Search for the cell housing the specified text and yield its (X, Y) center coordinate. 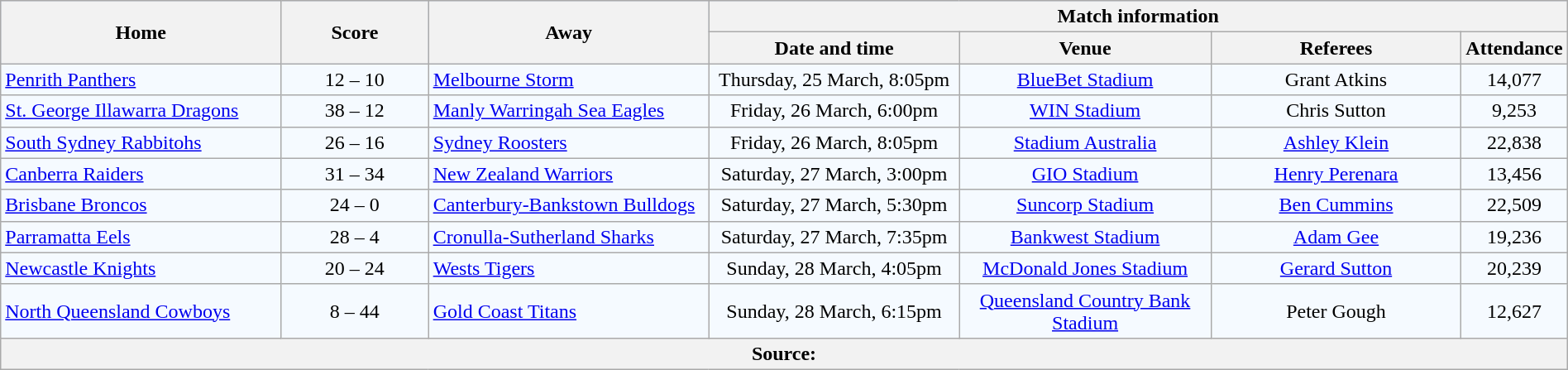
Referees (1336, 48)
8 – 44 (356, 311)
38 – 12 (356, 111)
Newcastle Knights (141, 268)
19,236 (1514, 237)
GIO Stadium (1085, 174)
12 – 10 (356, 79)
Sunday, 28 March, 4:05pm (834, 268)
Source: (784, 353)
Wests Tigers (569, 268)
WIN Stadium (1085, 111)
Stadium Australia (1085, 142)
Attendance (1514, 48)
Penrith Panthers (141, 79)
Henry Perenara (1336, 174)
Cronulla-Sutherland Sharks (569, 237)
Brisbane Broncos (141, 205)
26 – 16 (356, 142)
14,077 (1514, 79)
Ben Cummins (1336, 205)
Bankwest Stadium (1085, 237)
Friday, 26 March, 6:00pm (834, 111)
Gerard Sutton (1336, 268)
Venue (1085, 48)
Ashley Klein (1336, 142)
20,239 (1514, 268)
Adam Gee (1336, 237)
Gold Coast Titans (569, 311)
22,509 (1514, 205)
Melbourne Storm (569, 79)
St. George Illawarra Dragons (141, 111)
Saturday, 27 March, 7:35pm (834, 237)
North Queensland Cowboys (141, 311)
Chris Sutton (1336, 111)
Away (569, 32)
New Zealand Warriors (569, 174)
Canterbury-Bankstown Bulldogs (569, 205)
22,838 (1514, 142)
9,253 (1514, 111)
Friday, 26 March, 8:05pm (834, 142)
Parramatta Eels (141, 237)
Canberra Raiders (141, 174)
Home (141, 32)
Date and time (834, 48)
Sunday, 28 March, 6:15pm (834, 311)
Saturday, 27 March, 3:00pm (834, 174)
20 – 24 (356, 268)
28 – 4 (356, 237)
Match information (1138, 17)
31 – 34 (356, 174)
Thursday, 25 March, 8:05pm (834, 79)
Grant Atkins (1336, 79)
Sydney Roosters (569, 142)
Manly Warringah Sea Eagles (569, 111)
McDonald Jones Stadium (1085, 268)
Peter Gough (1336, 311)
BlueBet Stadium (1085, 79)
12,627 (1514, 311)
South Sydney Rabbitohs (141, 142)
24 – 0 (356, 205)
Saturday, 27 March, 5:30pm (834, 205)
Score (356, 32)
13,456 (1514, 174)
Suncorp Stadium (1085, 205)
Queensland Country Bank Stadium (1085, 311)
